Capture the cell that displays the provided text and extract its [x, y] central coordinate. 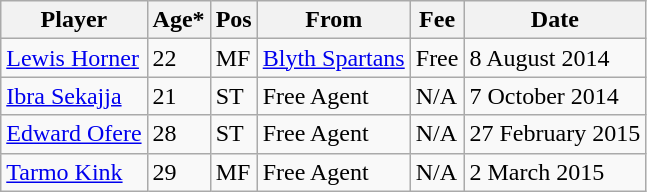
Date [555, 20]
29 [178, 172]
Edward Ofere [74, 134]
Age* [178, 20]
7 October 2014 [555, 96]
From [334, 20]
Blyth Spartans [334, 58]
Lewis Horner [74, 58]
Pos [234, 20]
21 [178, 96]
Free [437, 58]
2 March 2015 [555, 172]
Tarmo Kink [74, 172]
Player [74, 20]
8 August 2014 [555, 58]
27 February 2015 [555, 134]
28 [178, 134]
Fee [437, 20]
Ibra Sekajja [74, 96]
22 [178, 58]
